Locate the cell with the specified text and output its [X, Y] center coordinate. 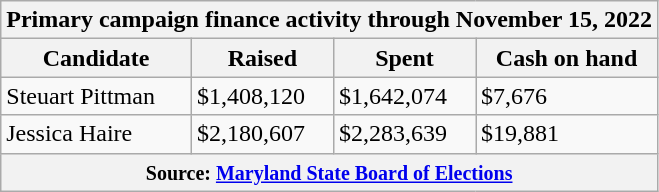
$19,881 [567, 134]
Raised [262, 58]
Steuart Pittman [96, 96]
$1,408,120 [262, 96]
$2,180,607 [262, 134]
$1,642,074 [404, 96]
Spent [404, 58]
Source: Maryland State Board of Elections [330, 172]
Cash on hand [567, 58]
Primary campaign finance activity through November 15, 2022 [330, 20]
Jessica Haire [96, 134]
$7,676 [567, 96]
$2,283,639 [404, 134]
Candidate [96, 58]
